Provide the [x, y] coordinate of the cell's center where the given text is located.  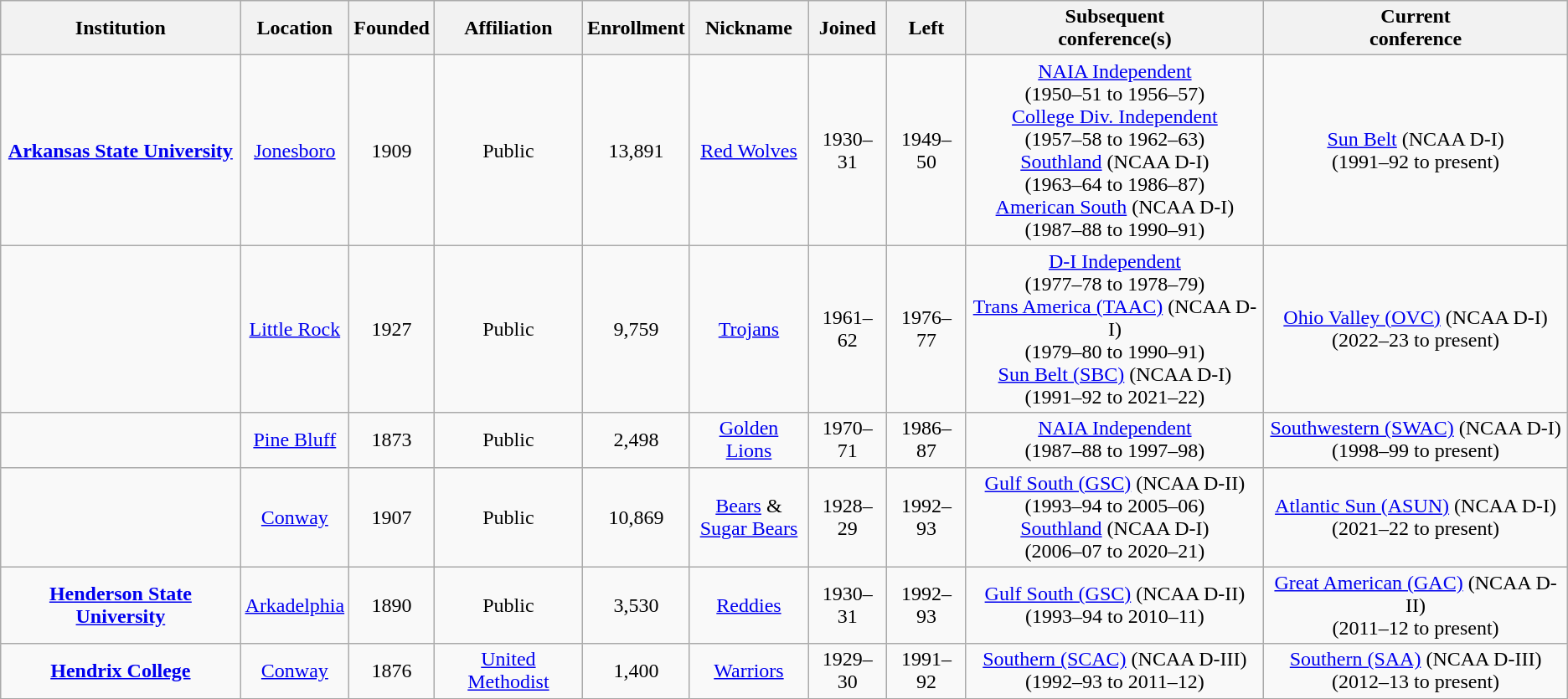
Golden Lions [749, 440]
Sun Belt (NCAA D-I)(1991–92 to present) [1416, 151]
1907 [392, 517]
Hendrix College [121, 671]
3,530 [636, 605]
Affiliation [508, 28]
1991–92 [926, 671]
9,759 [636, 329]
Little Rock [295, 329]
United Methodist [508, 671]
Bears &Sugar Bears [749, 517]
Great American (GAC) (NCAA D-II)(2011–12 to present) [1416, 605]
10,869 [636, 517]
1,400 [636, 671]
2,498 [636, 440]
1929–30 [848, 671]
NAIA Independent(1987–88 to 1997–98) [1115, 440]
Left [926, 28]
Subsequentconference(s) [1115, 28]
Arkadelphia [295, 605]
1909 [392, 151]
Trojans [749, 329]
1890 [392, 605]
1876 [392, 671]
Ohio Valley (OVC) (NCAA D-I)(2022–23 to present) [1416, 329]
1927 [392, 329]
1961–62 [848, 329]
Joined [848, 28]
1873 [392, 440]
Nickname [749, 28]
Southwestern (SWAC) (NCAA D-I)(1998–99 to present) [1416, 440]
Southern (SAA) (NCAA D-III)(2012–13 to present) [1416, 671]
Reddies [749, 605]
13,891 [636, 151]
Southern (SCAC) (NCAA D-III)(1992–93 to 2011–12) [1115, 671]
1949–50 [926, 151]
1928–29 [848, 517]
Enrollment [636, 28]
Henderson State University [121, 605]
Atlantic Sun (ASUN) (NCAA D-I)(2021–22 to present) [1416, 517]
Institution [121, 28]
Warriors [749, 671]
D-I Independent(1977–78 to 1978–79)Trans America (TAAC) (NCAA D-I)(1979–80 to 1990–91)Sun Belt (SBC) (NCAA D-I)(1991–92 to 2021–22) [1115, 329]
Pine Bluff [295, 440]
Red Wolves [749, 151]
Currentconference [1416, 28]
1986–87 [926, 440]
Gulf South (GSC) (NCAA D-II)(1993–94 to 2005–06)Southland (NCAA D-I)(2006–07 to 2020–21) [1115, 517]
Jonesboro [295, 151]
1976–77 [926, 329]
Founded [392, 28]
1970–71 [848, 440]
Gulf South (GSC) (NCAA D-II)(1993–94 to 2010–11) [1115, 605]
Location [295, 28]
Arkansas State University [121, 151]
